Extract the [x, y] coordinate from the center of the cell holding the provided text.  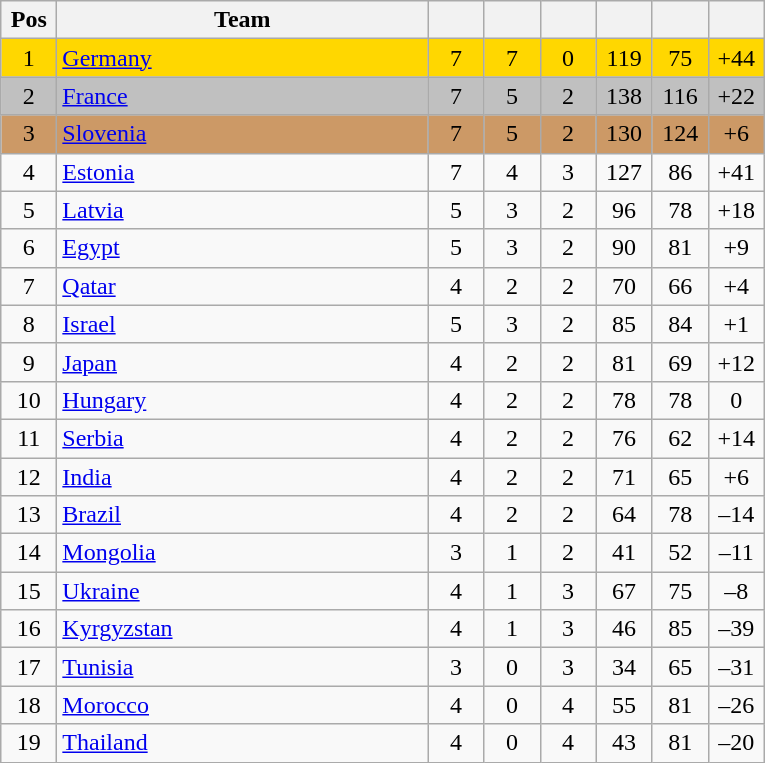
Kyrgyzstan [242, 629]
Hungary [242, 400]
64 [624, 515]
130 [624, 134]
–20 [736, 743]
Estonia [242, 172]
84 [680, 324]
Germany [242, 58]
17 [29, 667]
11 [29, 438]
–11 [736, 553]
14 [29, 553]
8 [29, 324]
12 [29, 477]
124 [680, 134]
Ukraine [242, 591]
119 [624, 58]
Qatar [242, 286]
138 [624, 96]
+41 [736, 172]
Tunisia [242, 667]
76 [624, 438]
90 [624, 248]
Thailand [242, 743]
Pos [29, 20]
116 [680, 96]
Israel [242, 324]
9 [29, 362]
69 [680, 362]
–26 [736, 705]
Serbia [242, 438]
–39 [736, 629]
Slovenia [242, 134]
–14 [736, 515]
Egypt [242, 248]
16 [29, 629]
+18 [736, 210]
55 [624, 705]
–8 [736, 591]
43 [624, 743]
+1 [736, 324]
46 [624, 629]
10 [29, 400]
67 [624, 591]
6 [29, 248]
+12 [736, 362]
66 [680, 286]
34 [624, 667]
+9 [736, 248]
19 [29, 743]
70 [624, 286]
–31 [736, 667]
+22 [736, 96]
Japan [242, 362]
96 [624, 210]
Team [242, 20]
71 [624, 477]
+14 [736, 438]
127 [624, 172]
86 [680, 172]
Morocco [242, 705]
13 [29, 515]
18 [29, 705]
France [242, 96]
Latvia [242, 210]
52 [680, 553]
15 [29, 591]
+44 [736, 58]
62 [680, 438]
Brazil [242, 515]
Mongolia [242, 553]
+4 [736, 286]
India [242, 477]
41 [624, 553]
